Pinpoint the cell where the given text exists, returning its (x, y) midpoint coordinate. 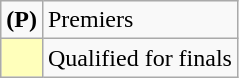
Qualified for finals (140, 58)
Premiers (140, 20)
(P) (22, 20)
